Extract the (X, Y) coordinate from the center of the cell holding the provided text.  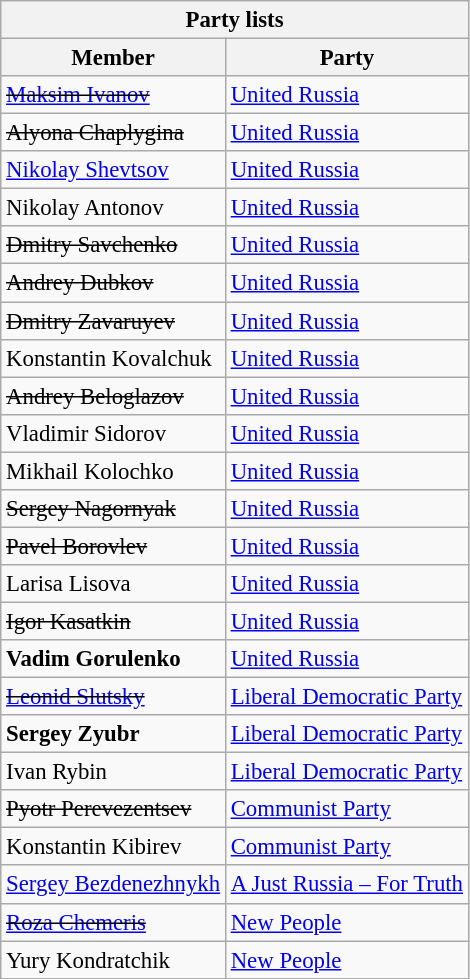
Maksim Ivanov (114, 95)
Yury Kondratchik (114, 960)
Igor Kasatkin (114, 621)
Dmitry Savchenko (114, 245)
Party lists (235, 20)
Member (114, 58)
Sergey Nagornyak (114, 509)
Nikolay Shevtsov (114, 170)
Ivan Rybin (114, 772)
Pavel Borovlev (114, 546)
Roza Chemeris (114, 922)
Andrey Beloglazov (114, 396)
Konstantin Kovalchuk (114, 358)
Vadim Gorulenko (114, 659)
Nikolay Antonov (114, 208)
Leonid Slutsky (114, 697)
Party (346, 58)
Vladimir Sidorov (114, 433)
A Just Russia – For Truth (346, 885)
Mikhail Kolochko (114, 471)
Larisa Lisova (114, 584)
Dmitry Zavaruyev (114, 321)
Konstantin Kibirev (114, 847)
Sergey Bezdenezhnykh (114, 885)
Alyona Chaplygina (114, 133)
Sergey Zyubr (114, 734)
Pyotr Perevezentsev (114, 809)
Andrey Dubkov (114, 283)
